Locate the cell with the specified text and output its [X, Y] center coordinate. 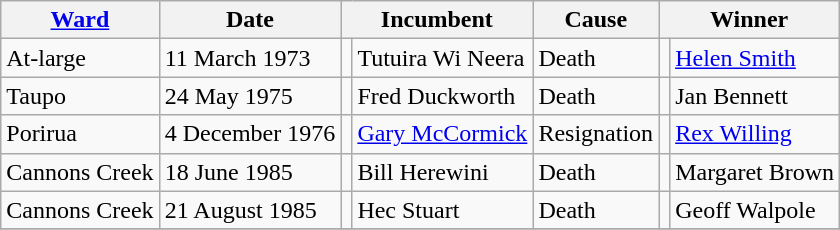
Cause [596, 20]
Helen Smith [755, 58]
Gary McCormick [442, 134]
Geoff Walpole [755, 210]
4 December 1976 [250, 134]
Fred Duckworth [442, 96]
Taupo [80, 96]
Bill Herewini [442, 172]
Incumbent [437, 20]
Ward [80, 20]
21 August 1985 [250, 210]
Tutuira Wi Neera [442, 58]
24 May 1975 [250, 96]
18 June 1985 [250, 172]
Porirua [80, 134]
Jan Bennett [755, 96]
Hec Stuart [442, 210]
11 March 1973 [250, 58]
Margaret Brown [755, 172]
At-large [80, 58]
Rex Willing [755, 134]
Resignation [596, 134]
Date [250, 20]
Winner [750, 20]
